Return (X, Y) of the center of cell containing provided text 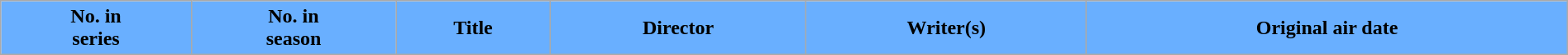
Original air date (1327, 28)
Title (473, 28)
No. inseries (96, 28)
Writer(s) (946, 28)
Director (678, 28)
No. inseason (293, 28)
